Extract the [x, y] coordinate from the center of the cell holding the provided text.  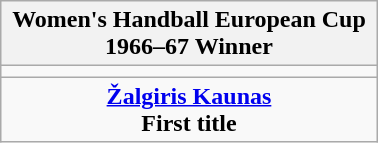
Žalgiris KaunasFirst title [189, 110]
Women's Handball European Cup 1966–67 Winner [189, 34]
